Capture the cell that displays the provided text and extract its (x, y) central coordinate. 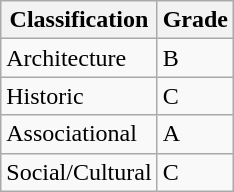
B (195, 58)
Classification (79, 20)
A (195, 134)
Associational (79, 134)
Social/Cultural (79, 172)
Historic (79, 96)
Grade (195, 20)
Architecture (79, 58)
